Return the (X, Y) coordinate for the center point of the cell that contains the specified text.  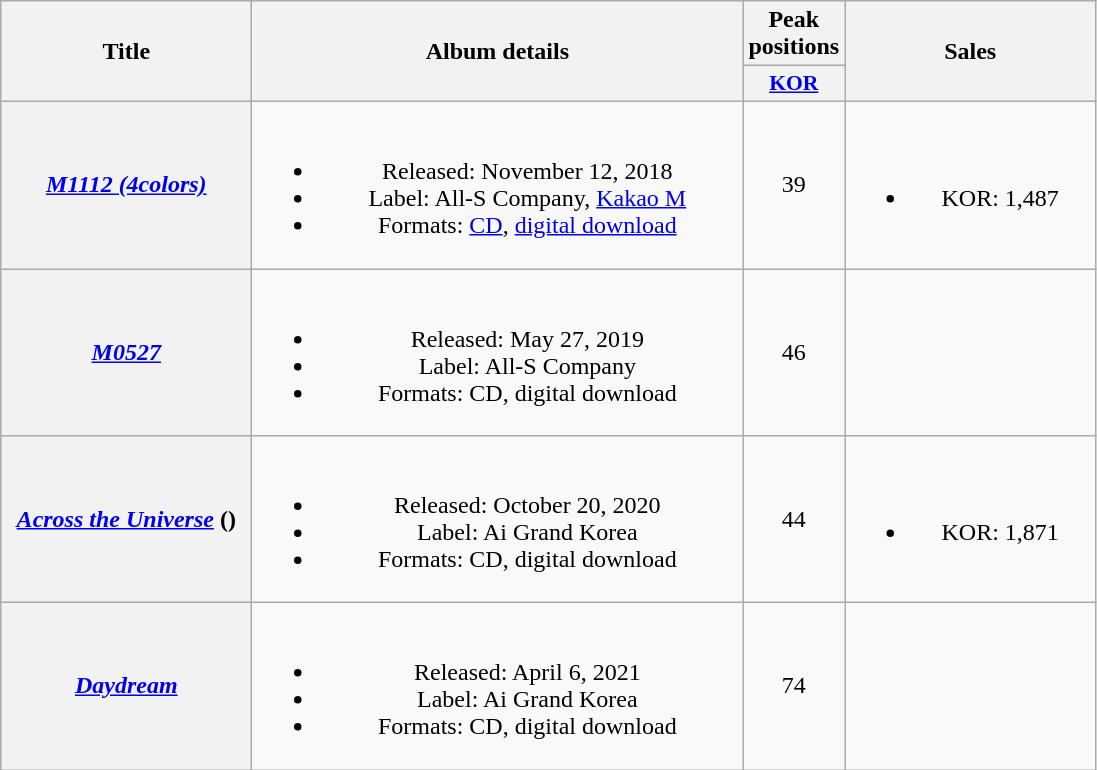
Sales (970, 52)
Released: November 12, 2018Label: All-S Company, Kakao MFormats: CD, digital download (498, 184)
M1112 (4colors) (126, 184)
74 (794, 686)
KOR (794, 84)
Released: October 20, 2020Label: Ai Grand KoreaFormats: CD, digital download (498, 520)
46 (794, 352)
Across the Universe () (126, 520)
KOR: 1,487 (970, 184)
Album details (498, 52)
39 (794, 184)
Released: April 6, 2021Label: Ai Grand KoreaFormats: CD, digital download (498, 686)
M0527 (126, 352)
Title (126, 52)
Daydream (126, 686)
44 (794, 520)
KOR: 1,871 (970, 520)
Peakpositions (794, 34)
Released: May 27, 2019Label: All-S CompanyFormats: CD, digital download (498, 352)
